Extract the (x, y) coordinate from the center of the cell holding the provided text.  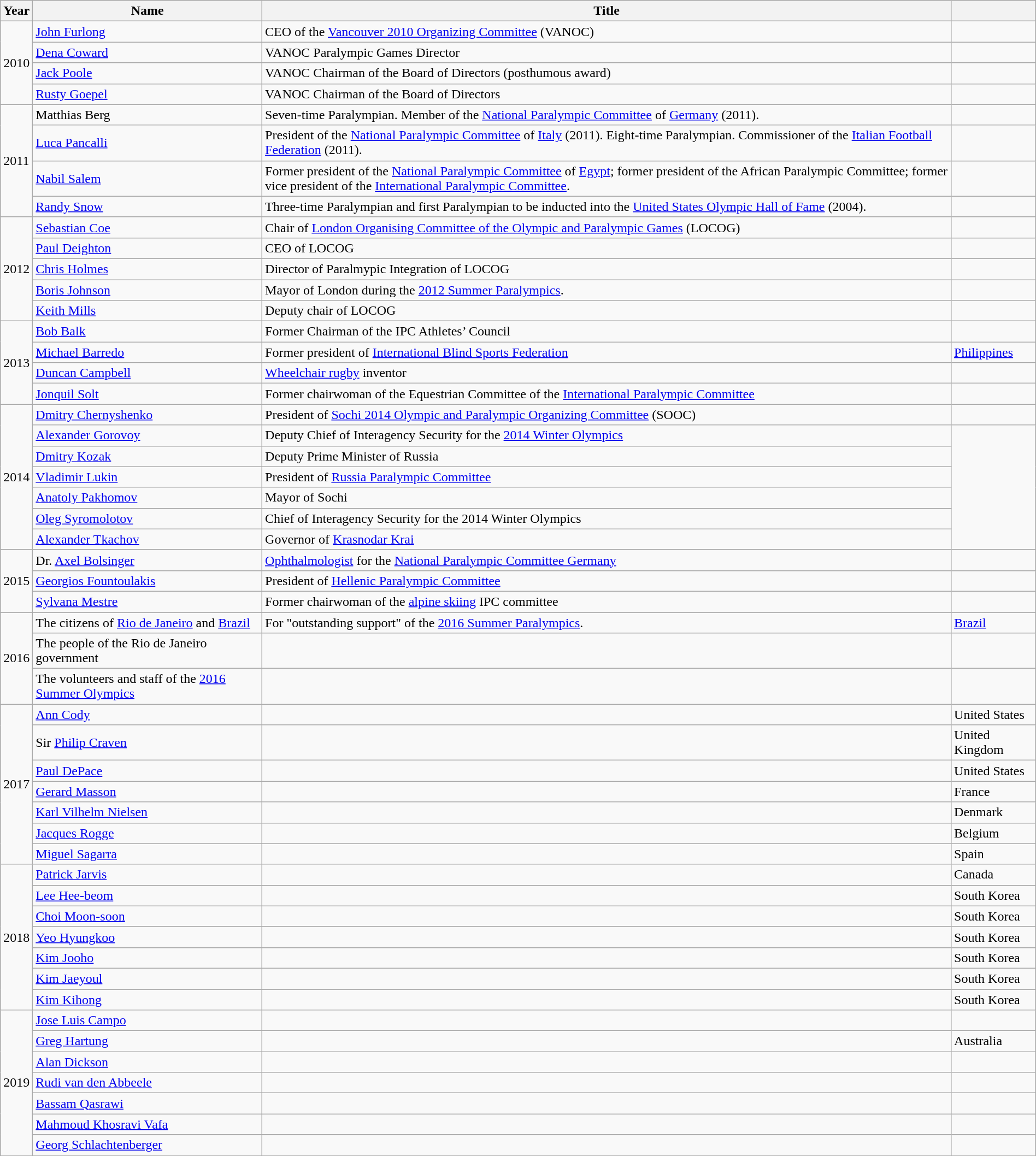
2019 (16, 1083)
Seven-time Paralympian. Member of the National Paralympic Committee of Germany (2011). (607, 115)
Vladimir Lukin (148, 477)
Three-time Paralympian and first Paralympian to be inducted into the United States Olympic Hall of Fame (2004). (607, 207)
Canada (993, 875)
Kim Jooho (148, 958)
Jacques Rogge (148, 833)
VANOC Paralympic Games Director (607, 52)
2012 (16, 269)
Sebastian Coe (148, 227)
President of the National Paralympic Committee of Italy (2011). Eight-time Paralympian. Commissioner of the Italian Football Federation (2011). (607, 143)
President of Hellenic Paralympic Committee (607, 581)
Alexander Gorovoy (148, 435)
Kim Jaeyoul (148, 978)
Randy Snow (148, 207)
CEO of the Vancouver 2010 Organizing Committee (VANOC) (607, 32)
Mayor of London during the 2012 Summer Paralympics. (607, 290)
Title (607, 11)
Chris Holmes (148, 269)
Former chairwoman of the Equestrian Committee of the International Paralympic Committee (607, 394)
Georgios Fountoulakis (148, 581)
Former president of International Blind Sports Federation (607, 352)
Former chairwoman of the alpine skiing IPC committee (607, 601)
President of Sochi 2014 Olympic and Paralympic Organizing Committee (SOOC) (607, 415)
United Kingdom (993, 743)
Yeo Hyungkoo (148, 937)
Boris Johnson (148, 290)
CEO of LOCOG (607, 248)
Governor of Krasnodar Krai (607, 539)
Jose Luis Campo (148, 1021)
Spain (993, 854)
Miguel Sagarra (148, 854)
Alexander Tkachov (148, 539)
Paul DePace (148, 771)
2018 (16, 937)
Bob Balk (148, 332)
Philippines (993, 352)
Sir Philip Craven (148, 743)
Patrick Jarvis (148, 875)
Kim Kihong (148, 999)
Dena Coward (148, 52)
Former Chairman of the IPC Athletes’ Council (607, 332)
Mayor of Sochi (607, 498)
Wheelchair rugby inventor (607, 373)
Rusty Goepel (148, 94)
2016 (16, 658)
The citizens of Rio de Janeiro and Brazil (148, 622)
Belgium (993, 833)
Chief of Interagency Security for the 2014 Winter Olympics (607, 518)
2014 (16, 477)
2015 (16, 581)
Ophthalmologist for the National Paralympic Committee Germany (607, 560)
The people of the Rio de Janeiro government (148, 651)
Deputy Chief of Interagency Security for the 2014 Winter Olympics (607, 435)
Jonquil Solt (148, 394)
Anatoly Pakhomov (148, 498)
John Furlong (148, 32)
Luca Pancalli (148, 143)
Sylvana Mestre (148, 601)
Deputy chair of LOCOG (607, 311)
Lee Hee-beom (148, 895)
VANOC Chairman of the Board of Directors (607, 94)
Mahmoud Khosravi Vafa (148, 1124)
Director of Paralmypic Integration of LOCOG (607, 269)
Gerard Masson (148, 792)
Oleg Syromolotov (148, 518)
France (993, 792)
Denmark (993, 812)
For "outstanding support" of the 2016 Summer Paralympics. (607, 622)
2011 (16, 161)
Greg Hartung (148, 1041)
Jack Poole (148, 73)
VANOC Chairman of the Board of Directors (posthumous award) (607, 73)
Choi Moon-soon (148, 916)
Michael Barredo (148, 352)
Deputy Prime Minister of Russia (607, 456)
2010 (16, 63)
Dr. Axel Bolsinger (148, 560)
Brazil (993, 622)
President of Russia Paralympic Committee (607, 477)
Australia (993, 1041)
Chair of London Organising Committee of the Olympic and Paralympic Games (LOCOG) (607, 227)
Dmitry Chernyshenko (148, 415)
Rudi van den Abbeele (148, 1083)
Dmitry Kozak (148, 456)
The volunteers and staff of the 2016 Summer Olympics (148, 686)
Matthias Berg (148, 115)
Alan Dickson (148, 1062)
Bassam Qasrawi (148, 1104)
Paul Deighton (148, 248)
Nabil Salem (148, 178)
Duncan Campbell (148, 373)
Year (16, 11)
Name (148, 11)
Karl Vilhelm Nielsen (148, 812)
Georg Schlachtenberger (148, 1145)
2017 (16, 785)
2013 (16, 363)
Ann Cody (148, 715)
Keith Mills (148, 311)
